Extract the [X, Y] coordinate from the center of the cell holding the provided text.  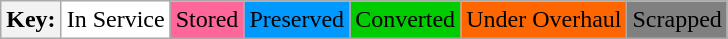
Key: [31, 20]
Under Overhaul [544, 20]
Stored [207, 20]
Scrapped [677, 20]
In Service [116, 20]
Converted [406, 20]
Preserved [297, 20]
